Capture the cell that displays the provided text and extract its [X, Y] central coordinate. 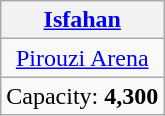
Pirouzi Arena [82, 58]
Capacity: 4,300 [82, 96]
Isfahan [82, 20]
